Pinpoint the cell where the given text exists, returning its [x, y] midpoint coordinate. 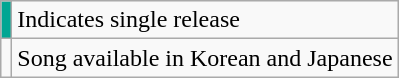
Indicates single release [205, 20]
Song available in Korean and Japanese [205, 58]
